From the cell containing the given text, extract its center point as (x, y) coordinate. 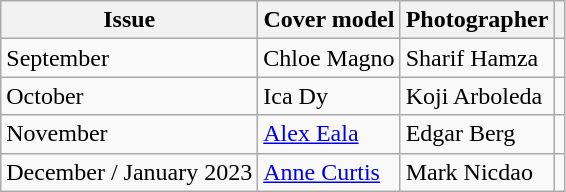
Ica Dy (329, 96)
September (130, 58)
November (130, 134)
Chloe Magno (329, 58)
Sharif Hamza (477, 58)
Koji Arboleda (477, 96)
Edgar Berg (477, 134)
October (130, 96)
Anne Curtis (329, 172)
Alex Eala (329, 134)
Photographer (477, 20)
Issue (130, 20)
Mark Nicdao (477, 172)
December / January 2023 (130, 172)
Cover model (329, 20)
